Find where the given text appears and provide that cell's center as (X, Y) coordinate. 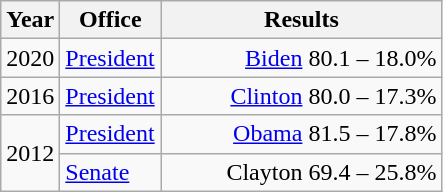
Results (302, 20)
2020 (30, 58)
Office (110, 20)
Biden 80.1 – 18.0% (302, 58)
Clayton 69.4 – 25.8% (302, 172)
2016 (30, 96)
Year (30, 20)
Clinton 80.0 – 17.3% (302, 96)
Senate (110, 172)
Obama 81.5 – 17.8% (302, 134)
2012 (30, 153)
